For the text-containing cell, return its midpoint in (x, y) coordinate format. 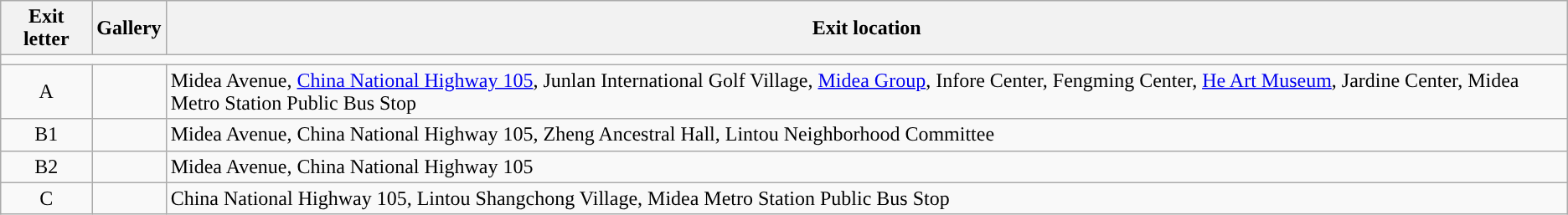
C (47, 198)
China National Highway 105, Lintou Shangchong Village, Midea Metro Station Public Bus Stop (866, 198)
A (47, 92)
B2 (47, 166)
B1 (47, 135)
Midea Avenue, China National Highway 105, Zheng Ancestral Hall, Lintou Neighborhood Committee (866, 135)
Gallery (129, 28)
Exit location (866, 28)
Exit letter (47, 28)
Midea Avenue, China National Highway 105 (866, 166)
